Search for the cell housing the specified text and yield its [x, y] center coordinate. 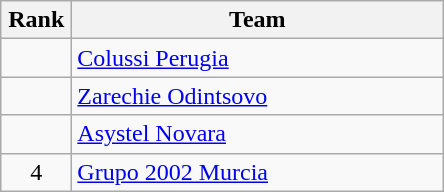
Colussi Perugia [258, 58]
Grupo 2002 Murcia [258, 172]
Zarechie Odintsovo [258, 96]
Asystel Novara [258, 134]
4 [36, 172]
Rank [36, 20]
Team [258, 20]
